Output the (x, y) coordinate of the center of the cell containing the given text.  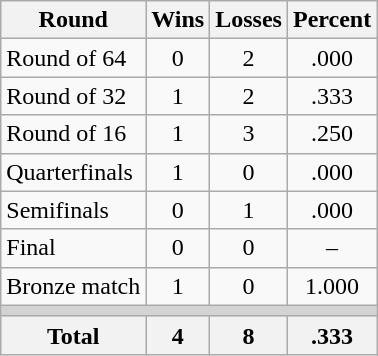
Round (74, 20)
.250 (332, 134)
Round of 32 (74, 96)
Quarterfinals (74, 172)
1.000 (332, 286)
Final (74, 248)
8 (249, 335)
Wins (178, 20)
Semifinals (74, 210)
3 (249, 134)
Round of 16 (74, 134)
Round of 64 (74, 58)
Losses (249, 20)
Bronze match (74, 286)
– (332, 248)
4 (178, 335)
Total (74, 335)
Percent (332, 20)
